Identify which cell holds the provided text, then report its [X, Y] central coordinate. 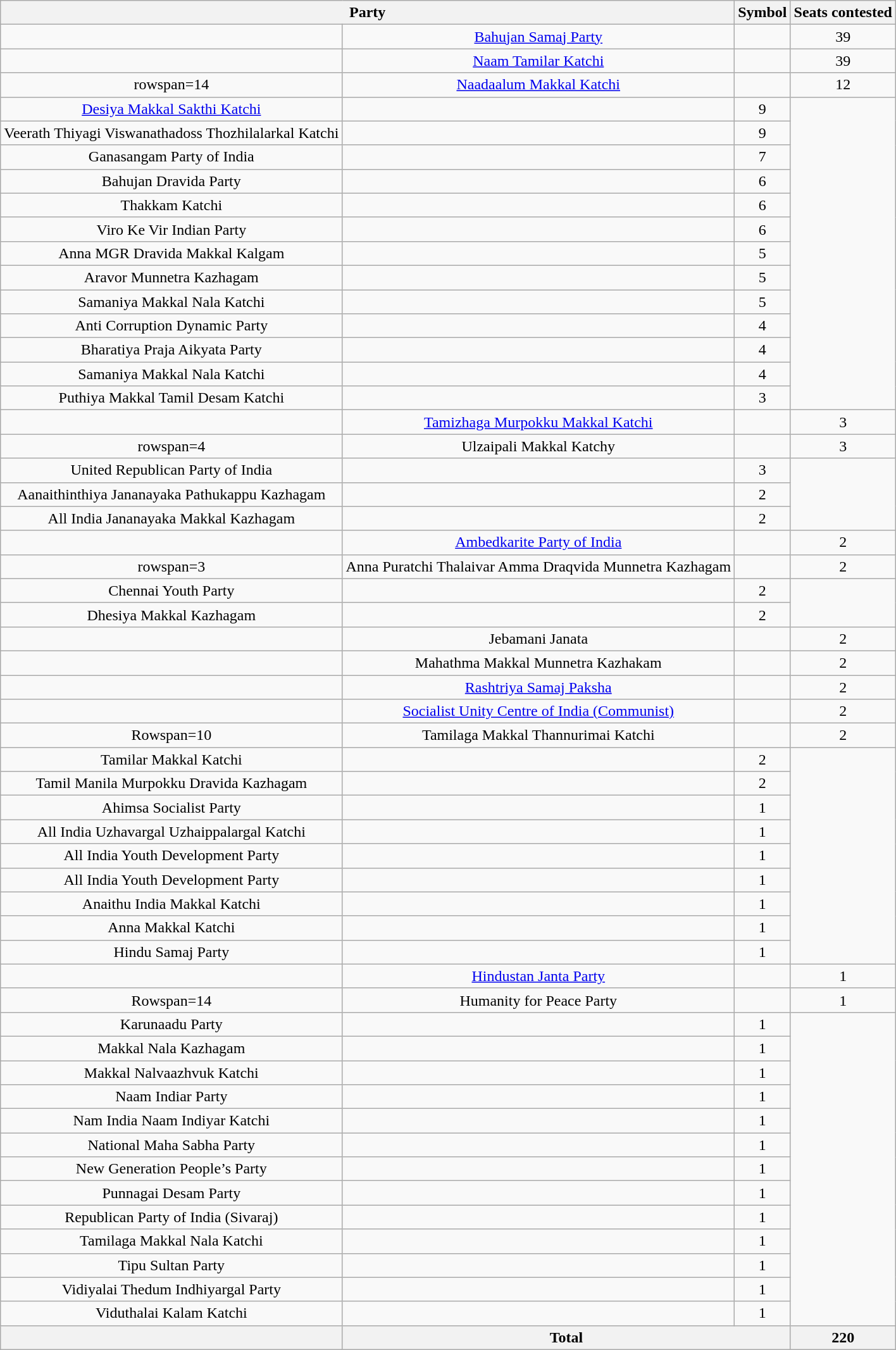
Vidiyalai Thedum Indhiyargal Party [171, 1289]
Bahujan Dravida Party [171, 181]
Tipu Sultan Party [171, 1265]
Viro Ke Vir Indian Party [171, 229]
Total [566, 1337]
Anti Corruption Dynamic Party [171, 326]
7 [762, 157]
All India Uzhavargal Uzhaippalargal Katchi [171, 832]
Bahujan Samaj Party [538, 37]
220 [843, 1337]
Humanity for Peace Party [538, 1000]
Tamilaga Makkal Thannurimai Katchi [538, 735]
Republican Party of India (Sivaraj) [171, 1217]
Tamil Manila Murpokku Dravida Kazhagam [171, 784]
Ganasangam Party of India [171, 157]
Naam Indiar Party [171, 1097]
Seats contested [843, 13]
Anna MGR Dravida Makkal Kalgam [171, 253]
Karunaadu Party [171, 1024]
Hindu Samaj Party [171, 952]
Dhesiya Makkal Kazhagam [171, 615]
Mahathma Makkal Munnetra Kazhakam [538, 663]
Anaithu India Makkal Katchi [171, 904]
Party [368, 13]
Tamilar Makkal Katchi [171, 759]
Aanaithinthiya Jananayaka Pathukappu Kazhagam [171, 494]
All India Jananayaka Makkal Kazhagam [171, 518]
Tamizhaga Murpokku Makkal Katchi [538, 422]
Naam Tamilar Katchi [538, 61]
Thakkam Katchi [171, 205]
Ambedkarite Party of India [538, 542]
Chennai Youth Party [171, 591]
rowspan=4 [171, 446]
Anna Puratchi Thalaivar Amma Draqvida Munnetra Kazhagam [538, 566]
Desiya Makkal Sakthi Katchi [171, 109]
Anna Makkal Katchi [171, 928]
Ahimsa Socialist Party [171, 808]
Puthiya Makkal Tamil Desam Katchi [171, 398]
Rowspan=14 [171, 1000]
Hindustan Janta Party [538, 976]
National Maha Sabha Party [171, 1145]
Makkal Nala Kazhagam [171, 1048]
New Generation People’s Party [171, 1169]
Nam India Naam Indiyar Katchi [171, 1121]
Rashtriya Samaj Paksha [538, 687]
Makkal Nalvaazhvuk Katchi [171, 1073]
Symbol [762, 13]
rowspan=3 [171, 566]
Ulzaipali Makkal Katchy [538, 446]
Jebamani Janata [538, 639]
Socialist Unity Centre of India (Communist) [538, 711]
Naadaalum Makkal Katchi [538, 85]
Punnagai Desam Party [171, 1193]
Tamilaga Makkal Nala Katchi [171, 1241]
United Republican Party of India [171, 470]
Viduthalai Kalam Katchi [171, 1313]
rowspan=14 [171, 85]
Rowspan=10 [171, 735]
Aravor Munnetra Kazhagam [171, 277]
12 [843, 85]
Bharatiya Praja Aikyata Party [171, 350]
Veerath Thiyagi Viswanathadoss Thozhilalarkal Katchi [171, 133]
